Identify which cell holds the provided text, then report its (X, Y) central coordinate. 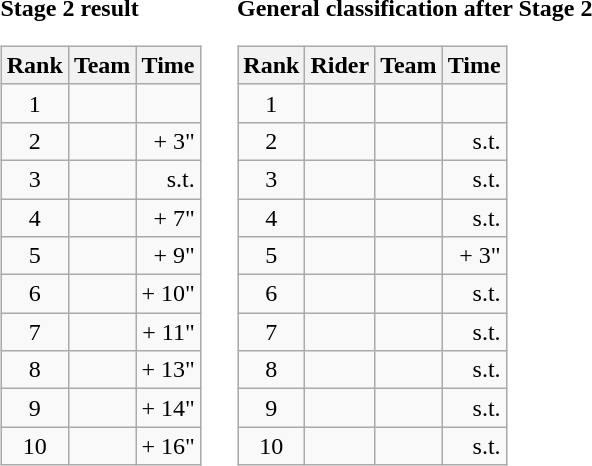
Rider (340, 65)
+ 9" (168, 256)
+ 16" (168, 446)
+ 7" (168, 217)
+ 11" (168, 332)
+ 13" (168, 370)
+ 14" (168, 408)
+ 10" (168, 294)
